Find where the given text appears and provide that cell's center as (x, y) coordinate. 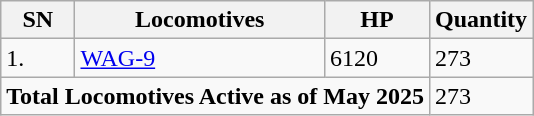
SN (38, 20)
Quantity (482, 20)
1. (38, 58)
Total Locomotives Active as of May 2025 (216, 96)
WAG-9 (200, 58)
Locomotives (200, 20)
6120 (378, 58)
HP (378, 20)
